For the text-containing cell, return its midpoint in [x, y] coordinate format. 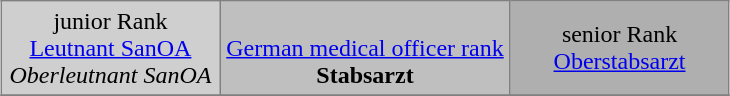
senior RankOberstabsarzt [619, 48]
junior RankLeutnant SanOAOberleutnant SanOA [110, 48]
German medical officer rankStabsarzt [366, 48]
